Determine the [X, Y] coordinate at the center of the cell enclosing the given text.  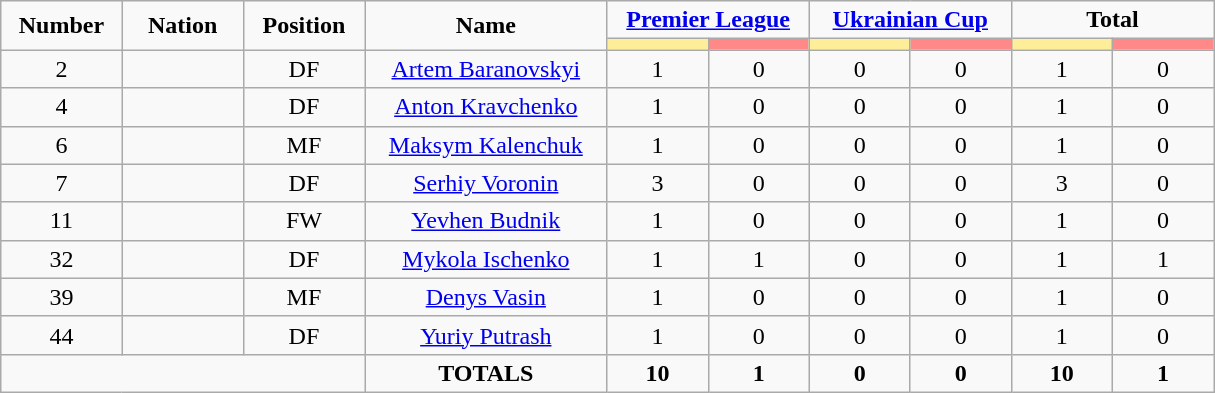
Artem Baranovskyi [486, 69]
Name [486, 26]
Denys Vasin [486, 297]
FW [304, 221]
Maksym Kalenchuk [486, 145]
TOTALS [486, 373]
Nation [182, 26]
Anton Kravchenko [486, 107]
Mykola Ischenko [486, 259]
Ukrainian Cup [910, 20]
11 [62, 221]
Yevhen Budnik [486, 221]
Yuriy Putrash [486, 335]
7 [62, 183]
39 [62, 297]
Premier League [708, 20]
4 [62, 107]
Number [62, 26]
Serhiy Voronin [486, 183]
44 [62, 335]
Position [304, 26]
Total [1112, 20]
32 [62, 259]
6 [62, 145]
2 [62, 69]
